Identify which cell holds the provided text, then report its (x, y) central coordinate. 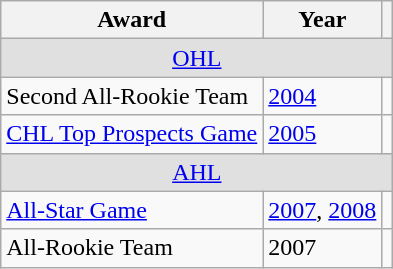
2005 (322, 134)
All-Star Game (132, 210)
2004 (322, 96)
Second All-Rookie Team (132, 96)
Award (132, 20)
OHL (197, 58)
Year (322, 20)
2007 (322, 248)
AHL (197, 172)
2007, 2008 (322, 210)
CHL Top Prospects Game (132, 134)
All-Rookie Team (132, 248)
